For the text-containing cell, return its midpoint in (x, y) coordinate format. 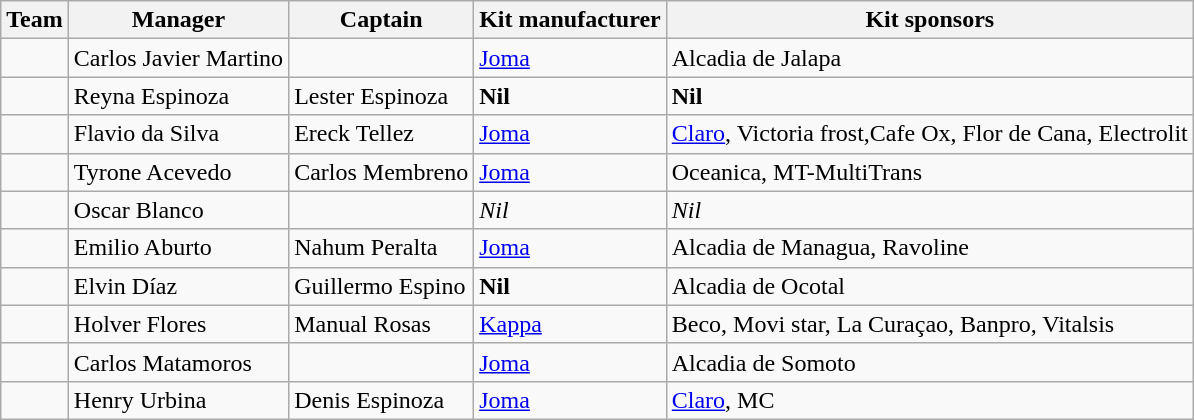
Ereck Tellez (382, 134)
Guillermo Espino (382, 286)
Oscar Blanco (178, 210)
Lester Espinoza (382, 96)
Reyna Espinoza (178, 96)
Denis Espinoza (382, 400)
Henry Urbina (178, 400)
Claro, MC (930, 400)
Manager (178, 20)
Oceanica, MT-MultiTrans (930, 172)
Carlos Matamoros (178, 362)
Nahum Peralta (382, 248)
Alcadia de Somoto (930, 362)
Tyrone Acevedo (178, 172)
Manual Rosas (382, 324)
Alcadia de Ocotal (930, 286)
Team (35, 20)
Kit sponsors (930, 20)
Claro, Victoria frost,Cafe Ox, Flor de Cana, Electrolit (930, 134)
Alcadia de Managua, Ravoline (930, 248)
Elvin Díaz (178, 286)
Holver Flores (178, 324)
Carlos Javier Martino (178, 58)
Kit manufacturer (570, 20)
Carlos Membreno (382, 172)
Captain (382, 20)
Flavio da Silva (178, 134)
Alcadia de Jalapa (930, 58)
Kappa (570, 324)
Beco, Movi star, La Curaçao, Banpro, Vitalsis (930, 324)
Emilio Aburto (178, 248)
